For the text-containing cell, return its midpoint in (X, Y) coordinate format. 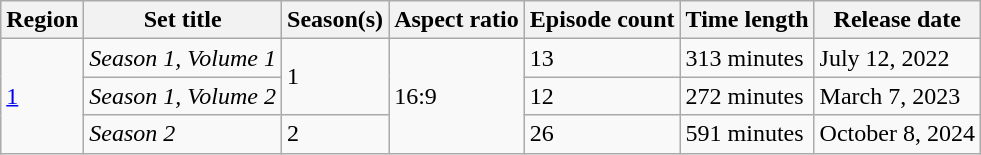
16:9 (457, 96)
Season 1, Volume 2 (183, 96)
Episode count (602, 20)
Set title (183, 20)
July 12, 2022 (897, 58)
26 (602, 134)
Aspect ratio (457, 20)
March 7, 2023 (897, 96)
Season(s) (336, 20)
2 (336, 134)
Region (42, 20)
13 (602, 58)
Season 1, Volume 1 (183, 58)
591 minutes (747, 134)
12 (602, 96)
October 8, 2024 (897, 134)
Time length (747, 20)
272 minutes (747, 96)
Release date (897, 20)
313 minutes (747, 58)
Season 2 (183, 134)
